Output the (x, y) coordinate of the center of the cell containing the given text.  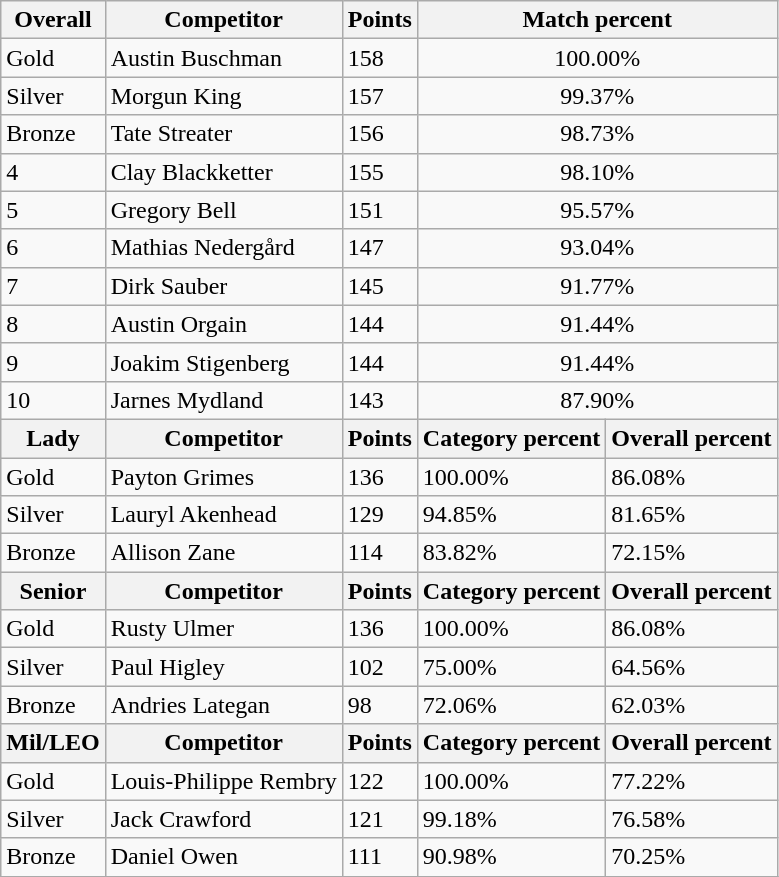
Senior (53, 591)
72.06% (512, 705)
Morgun King (224, 96)
Jarnes Mydland (224, 400)
77.22% (692, 781)
83.82% (512, 553)
Joakim Stigenberg (224, 362)
93.04% (597, 248)
99.18% (512, 819)
Mathias Nedergård (224, 248)
90.98% (512, 857)
Rusty Ulmer (224, 629)
155 (380, 172)
98.73% (597, 134)
70.25% (692, 857)
Dirk Sauber (224, 286)
Mil/LEO (53, 743)
72.15% (692, 553)
Austin Buschman (224, 58)
Overall (53, 20)
Austin Orgain (224, 324)
5 (53, 210)
7 (53, 286)
6 (53, 248)
Allison Zane (224, 553)
102 (380, 667)
Andries Lategan (224, 705)
81.65% (692, 515)
99.37% (597, 96)
157 (380, 96)
75.00% (512, 667)
87.90% (597, 400)
158 (380, 58)
Tate Streater (224, 134)
Payton Grimes (224, 477)
156 (380, 134)
Lady (53, 438)
10 (53, 400)
121 (380, 819)
Paul Higley (224, 667)
Gregory Bell (224, 210)
147 (380, 248)
Lauryl Akenhead (224, 515)
145 (380, 286)
111 (380, 857)
Louis-Philippe Rembry (224, 781)
95.57% (597, 210)
122 (380, 781)
98 (380, 705)
9 (53, 362)
151 (380, 210)
76.58% (692, 819)
Clay Blackketter (224, 172)
129 (380, 515)
Daniel Owen (224, 857)
143 (380, 400)
114 (380, 553)
98.10% (597, 172)
4 (53, 172)
64.56% (692, 667)
8 (53, 324)
Jack Crawford (224, 819)
94.85% (512, 515)
62.03% (692, 705)
91.77% (597, 286)
Match percent (597, 20)
